Return (X, Y) of the center of cell containing provided text 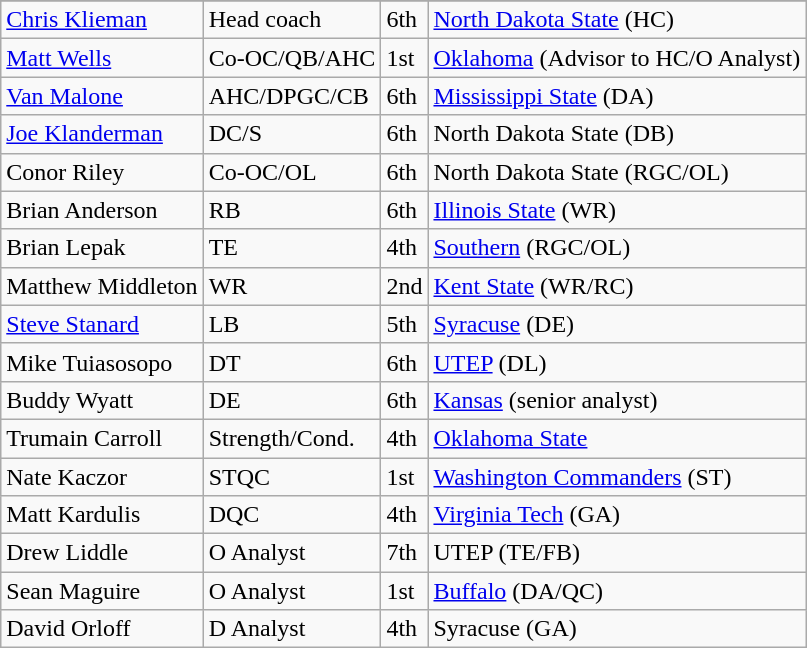
Brian Anderson (102, 210)
Matthew Middleton (102, 286)
Syracuse (GA) (617, 629)
Sean Maguire (102, 591)
Kent State (WR/RC) (617, 286)
Oklahoma (Advisor to HC/O Analyst) (617, 58)
LB (292, 324)
Matt Kardulis (102, 515)
UTEP (TE/FB) (617, 553)
2nd (404, 286)
Nate Kaczor (102, 477)
Buddy Wyatt (102, 400)
STQC (292, 477)
D Analyst (292, 629)
Brian Lepak (102, 248)
Washington Commanders (ST) (617, 477)
AHC/DPGC/CB (292, 96)
DT (292, 362)
TE (292, 248)
Virginia Tech (GA) (617, 515)
Mississippi State (DA) (617, 96)
Matt Wells (102, 58)
Van Malone (102, 96)
Joe Klanderman (102, 134)
Syracuse (DE) (617, 324)
5th (404, 324)
North Dakota State (HC) (617, 20)
DQC (292, 515)
Illinois State (WR) (617, 210)
Oklahoma State (617, 438)
Mike Tuiasosopo (102, 362)
RB (292, 210)
North Dakota State (RGC/OL) (617, 172)
Head coach (292, 20)
Kansas (senior analyst) (617, 400)
Trumain Carroll (102, 438)
Co-OC/QB/AHC (292, 58)
Chris Klieman (102, 20)
North Dakota State (DB) (617, 134)
DC/S (292, 134)
Steve Stanard (102, 324)
Strength/Cond. (292, 438)
Conor Riley (102, 172)
Buffalo (DA/QC) (617, 591)
7th (404, 553)
David Orloff (102, 629)
Southern (RGC/OL) (617, 248)
UTEP (DL) (617, 362)
WR (292, 286)
DE (292, 400)
Co-OC/OL (292, 172)
Drew Liddle (102, 553)
